Scan for the cell matching the given text and deliver its (X, Y) coordinate at center. 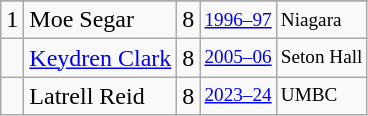
1 (12, 20)
Niagara (322, 20)
UMBC (322, 96)
Latrell Reid (100, 96)
1996–97 (238, 20)
Keydren Clark (100, 58)
Moe Segar (100, 20)
2005–06 (238, 58)
2023–24 (238, 96)
Seton Hall (322, 58)
